Search for the cell housing the specified text and yield its [X, Y] center coordinate. 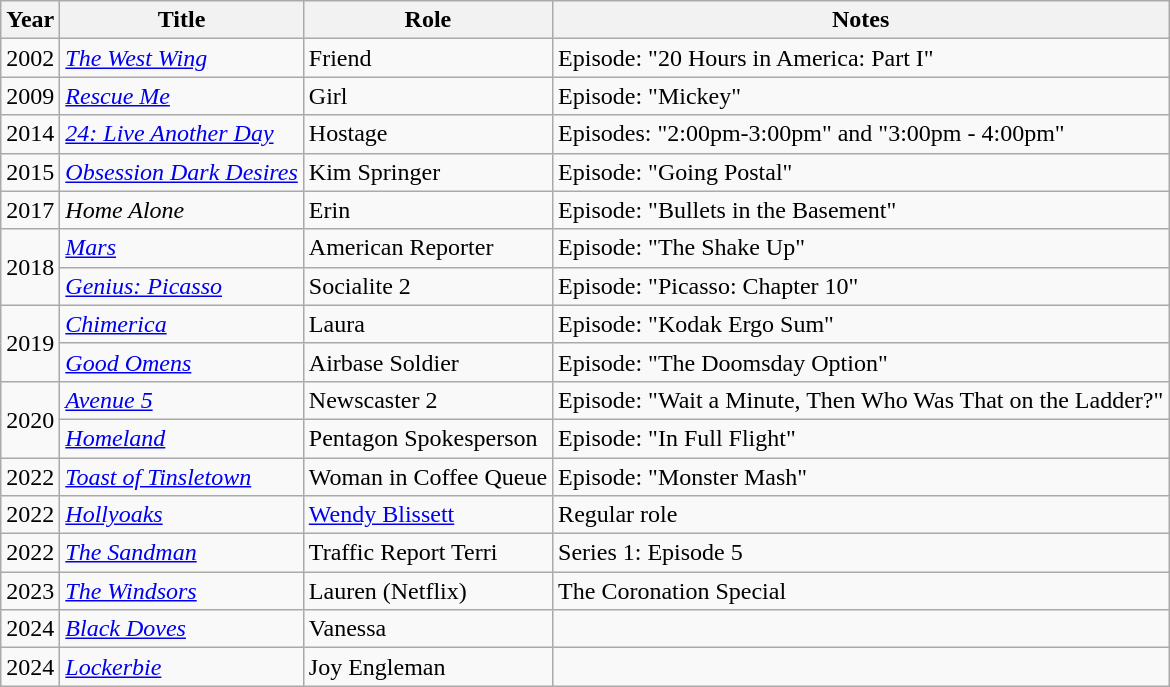
Title [182, 20]
Obsession Dark Desires [182, 172]
2015 [30, 172]
Laura [428, 324]
Friend [428, 58]
Good Omens [182, 362]
The Coronation Special [861, 591]
Episode: "Wait a Minute, Then Who Was That on the Ladder?" [861, 400]
Kim Springer [428, 172]
2014 [30, 134]
Socialite 2 [428, 286]
24: Live Another Day [182, 134]
Episode: "The Shake Up" [861, 248]
2009 [30, 96]
Regular role [861, 515]
Episode: "Kodak Ergo Sum" [861, 324]
Airbase Soldier [428, 362]
2019 [30, 343]
Episode: "Picasso: Chapter 10" [861, 286]
American Reporter [428, 248]
Lockerbie [182, 667]
Joy Engleman [428, 667]
Hostage [428, 134]
Mars [182, 248]
The Sandman [182, 553]
Rescue Me [182, 96]
2018 [30, 267]
Black Doves [182, 629]
2002 [30, 58]
Episode: "Going Postal" [861, 172]
Episode: "Mickey" [861, 96]
Newscaster 2 [428, 400]
Episode: "In Full Flight" [861, 438]
The West Wing [182, 58]
Series 1: Episode 5 [861, 553]
Avenue 5 [182, 400]
Woman in Coffee Queue [428, 477]
Role [428, 20]
Wendy Blissett [428, 515]
Hollyoaks [182, 515]
2020 [30, 419]
Vanessa [428, 629]
2023 [30, 591]
Pentagon Spokesperson [428, 438]
Traffic Report Terri [428, 553]
Erin [428, 210]
Chimerica [182, 324]
Episode: "The Doomsday Option" [861, 362]
Lauren (Netflix) [428, 591]
Girl [428, 96]
Genius: Picasso [182, 286]
Episode: "Bullets in the Basement" [861, 210]
2017 [30, 210]
Episode: "Monster Mash" [861, 477]
Home Alone [182, 210]
Episode: "20 Hours in America: Part I" [861, 58]
The Windsors [182, 591]
Homeland [182, 438]
Toast of Tinsletown [182, 477]
Year [30, 20]
Notes [861, 20]
Episodes: "2:00pm-3:00pm" and "3:00pm - 4:00pm" [861, 134]
